Extract the [X, Y] coordinate from the center of the cell holding the provided text.  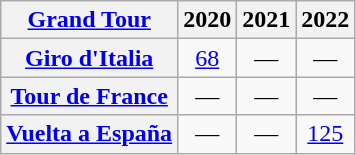
Giro d'Italia [90, 58]
Vuelta a España [90, 134]
2020 [208, 20]
2022 [326, 20]
2021 [266, 20]
Grand Tour [90, 20]
125 [326, 134]
68 [208, 58]
Tour de France [90, 96]
